Return [x, y] of the center of cell containing provided text 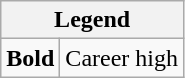
Bold [30, 58]
Career high [122, 58]
Legend [92, 20]
